Output the [x, y] coordinate of the center of the cell containing the given text.  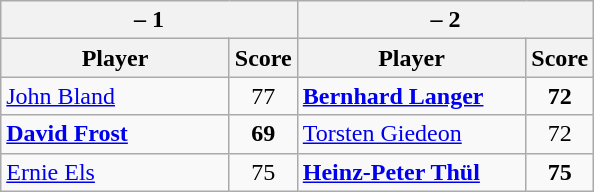
David Frost [116, 134]
John Bland [116, 96]
77 [263, 96]
69 [263, 134]
Heinz-Peter Thül [412, 172]
– 1 [150, 20]
Ernie Els [116, 172]
– 2 [446, 20]
Torsten Giedeon [412, 134]
Bernhard Langer [412, 96]
